Detect which cell encompasses the target text, then output its [x, y] center coordinate. 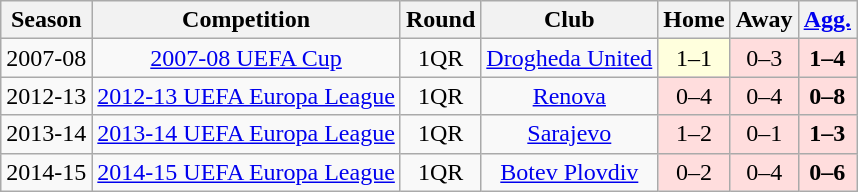
Home [694, 20]
1–1 [694, 58]
Botev Plovdiv [570, 172]
Drogheda United [570, 58]
Season [46, 20]
2007-08 [46, 58]
Renova [570, 96]
2007-08 UEFA Cup [246, 58]
Sarajevo [570, 134]
Club [570, 20]
Agg. [827, 20]
Round [440, 20]
0–3 [764, 58]
2013-14 UEFA Europa League [246, 134]
0–2 [694, 172]
0–6 [827, 172]
Competition [246, 20]
0–1 [764, 134]
Away [764, 20]
1–3 [827, 134]
1–2 [694, 134]
2012-13 UEFA Europa League [246, 96]
1–4 [827, 58]
0–8 [827, 96]
2013-14 [46, 134]
2014-15 UEFA Europa League [246, 172]
2014-15 [46, 172]
2012-13 [46, 96]
